Determine the [x, y] coordinate at the center of the cell enclosing the given text.  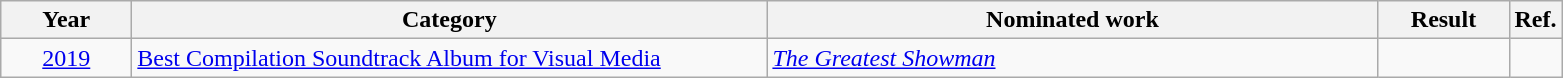
The Greatest Showman [1072, 58]
Year [66, 20]
Result [1444, 20]
Best Compilation Soundtrack Album for Visual Media [450, 58]
Category [450, 20]
Nominated work [1072, 20]
Ref. [1536, 20]
2019 [66, 58]
